Locate the cell with the specified text and output its [X, Y] center coordinate. 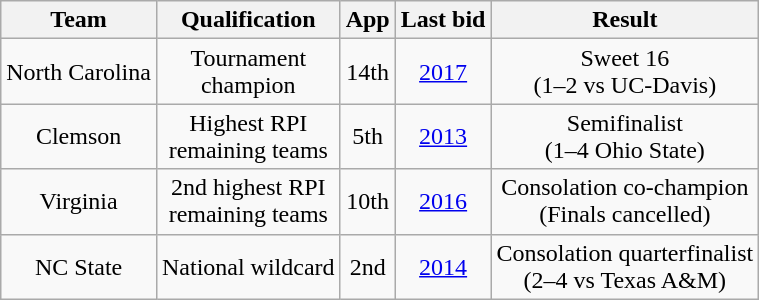
2013 [443, 136]
Qualification [248, 20]
Highest RPIremaining teams [248, 136]
National wildcard [248, 266]
2014 [443, 266]
Virginia [79, 202]
Last bid [443, 20]
App [368, 20]
Result [625, 20]
Semifinalist(1–4 Ohio State) [625, 136]
10th [368, 202]
Clemson [79, 136]
Sweet 16(1–2 vs UC-Davis) [625, 72]
Consolation co-champion(Finals cancelled) [625, 202]
Consolation quarterfinalist(2–4 vs Texas A&M) [625, 266]
2nd highest RPIremaining teams [248, 202]
2017 [443, 72]
2nd [368, 266]
14th [368, 72]
North Carolina [79, 72]
5th [368, 136]
NC State [79, 266]
2016 [443, 202]
Tournamentchampion [248, 72]
Team [79, 20]
